From the cell containing the given text, extract its center point as [x, y] coordinate. 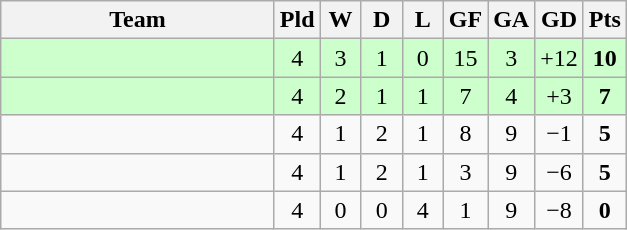
GA [512, 20]
Team [138, 20]
Pts [604, 20]
GF [465, 20]
+3 [560, 96]
Pld [297, 20]
+12 [560, 58]
W [340, 20]
L [422, 20]
15 [465, 58]
10 [604, 58]
−6 [560, 172]
8 [465, 134]
−8 [560, 210]
D [382, 20]
GD [560, 20]
−1 [560, 134]
